Detect which cell encompasses the target text, then output its [X, Y] center coordinate. 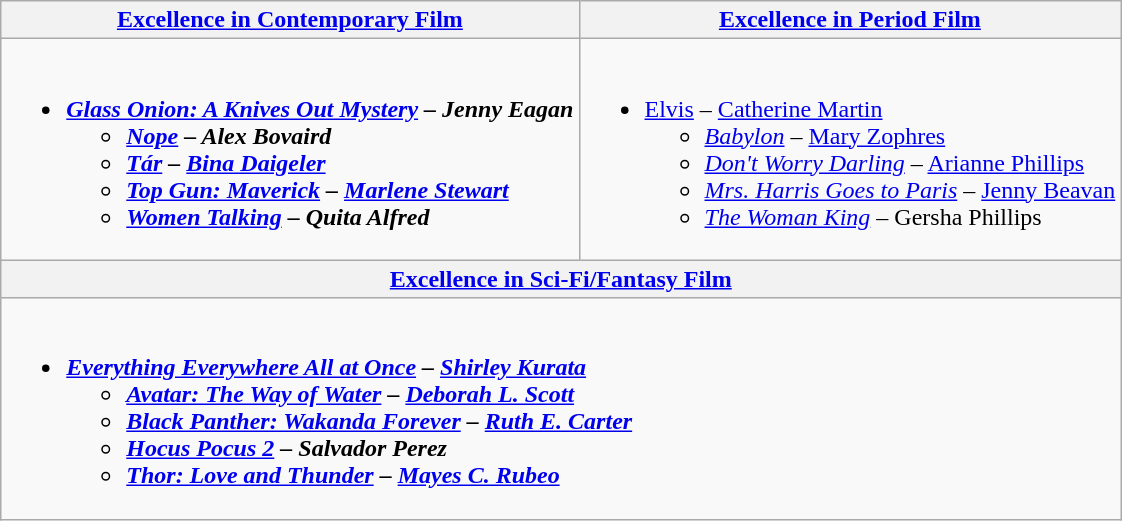
Excellence in Sci-Fi/Fantasy Film [561, 279]
Excellence in Period Film [850, 20]
Glass Onion: A Knives Out Mystery – Jenny EaganNope – Alex BovairdTár – Bina DaigelerTop Gun: Maverick – Marlene StewartWomen Talking – Quita Alfred [290, 150]
Excellence in Contemporary Film [290, 20]
